Capture the cell that displays the provided text and extract its (x, y) central coordinate. 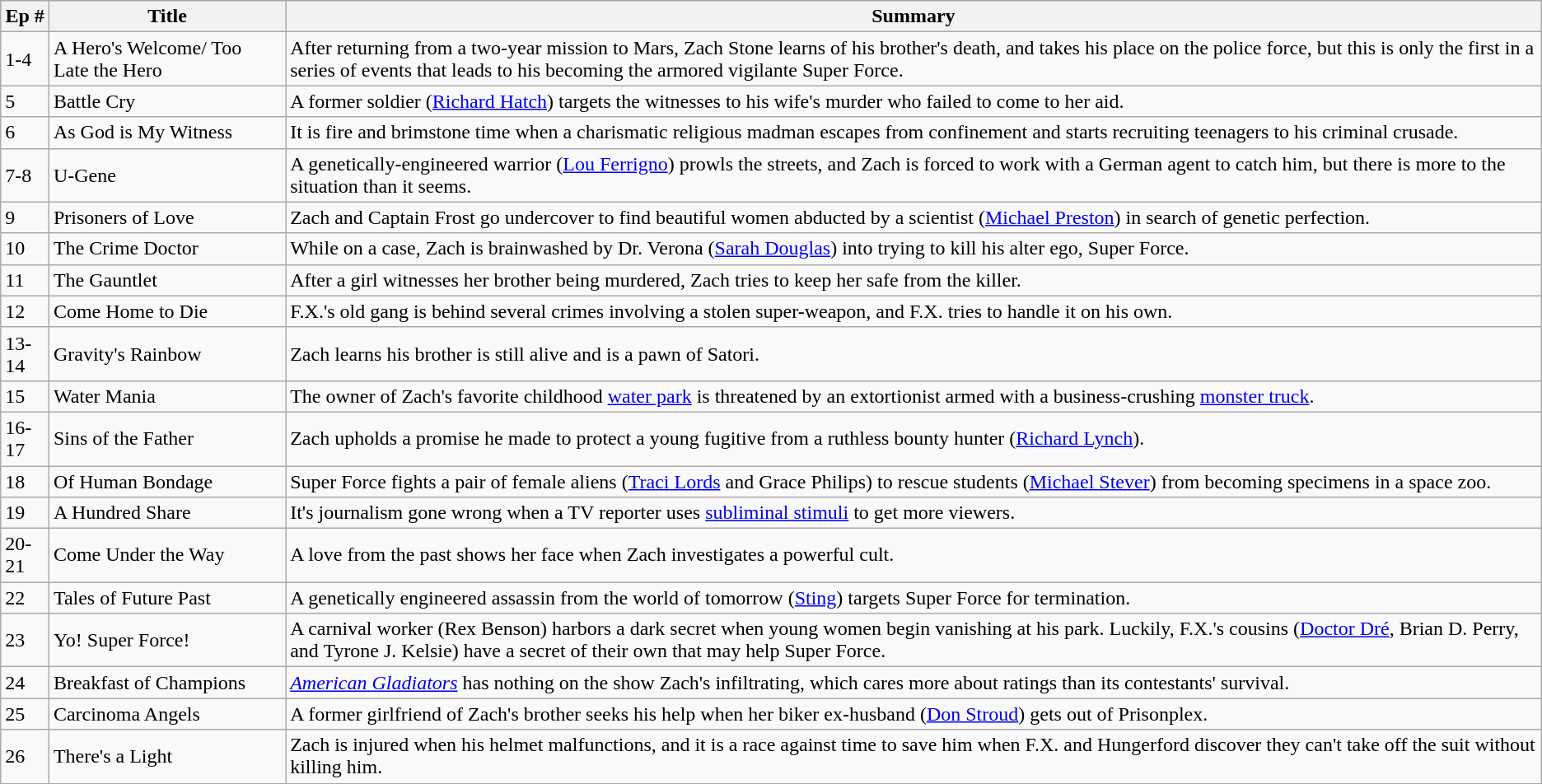
Summary (914, 16)
Title (166, 16)
Gravity's Rainbow (166, 354)
23 (25, 641)
20-21 (25, 555)
There's a Light (166, 756)
Yo! Super Force! (166, 641)
Come Under the Way (166, 555)
1-4 (25, 59)
U-Gene (166, 175)
6 (25, 133)
A love from the past shows her face when Zach investigates a powerful cult. (914, 555)
26 (25, 756)
Battle Cry (166, 101)
A genetically engineered assassin from the world of tomorrow (Sting) targets Super Force for termination. (914, 598)
Carcinoma Angels (166, 714)
Of Human Bondage (166, 482)
12 (25, 311)
As God is My Witness (166, 133)
9 (25, 217)
Zach learns his brother is still alive and is a pawn of Satori. (914, 354)
Sins of the Father (166, 438)
After a girl witnesses her brother being murdered, Zach tries to keep her safe from the killer. (914, 280)
16-17 (25, 438)
The Gauntlet (166, 280)
Breakfast of Champions (166, 683)
Ep # (25, 16)
7-8 (25, 175)
24 (25, 683)
A Hero's Welcome/ Too Late the Hero (166, 59)
Tales of Future Past (166, 598)
Zach upholds a promise he made to protect a young fugitive from a ruthless bounty hunter (Richard Lynch). (914, 438)
13-14 (25, 354)
Water Mania (166, 396)
11 (25, 280)
A former girlfriend of Zach's brother seeks his help when her biker ex-husband (Don Stroud) gets out of Prisonplex. (914, 714)
19 (25, 513)
The owner of Zach's favorite childhood water park is threatened by an extortionist armed with a business-crushing monster truck. (914, 396)
It's journalism gone wrong when a TV reporter uses subliminal stimuli to get more viewers. (914, 513)
10 (25, 249)
18 (25, 482)
Zach and Captain Frost go undercover to find beautiful women abducted by a scientist (Michael Preston) in search of genetic perfection. (914, 217)
F.X.'s old gang is behind several crimes involving a stolen super-weapon, and F.X. tries to handle it on his own. (914, 311)
A former soldier (Richard Hatch) targets the witnesses to his wife's murder who failed to come to her aid. (914, 101)
While on a case, Zach is brainwashed by Dr. Verona (Sarah Douglas) into trying to kill his alter ego, Super Force. (914, 249)
25 (25, 714)
22 (25, 598)
5 (25, 101)
Prisoners of Love (166, 217)
15 (25, 396)
It is fire and brimstone time when a charismatic religious madman escapes from confinement and starts recruiting teenagers to his criminal crusade. (914, 133)
The Crime Doctor (166, 249)
A Hundred Share (166, 513)
Come Home to Die (166, 311)
American Gladiators has nothing on the show Zach's infiltrating, which cares more about ratings than its contestants' survival. (914, 683)
